Find where the given text appears and provide that cell's center as (X, Y) coordinate. 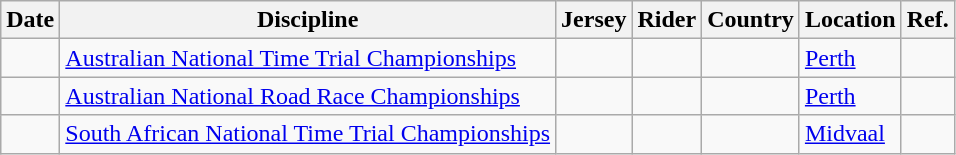
Ref. (928, 20)
Discipline (308, 20)
Midvaal (850, 134)
Location (850, 20)
Australian National Road Race Championships (308, 96)
Country (751, 20)
South African National Time Trial Championships (308, 134)
Jersey (594, 20)
Date (30, 20)
Rider (667, 20)
Australian National Time Trial Championships (308, 58)
